Provide the (X, Y) coordinate of the cell's center where the given text is located.  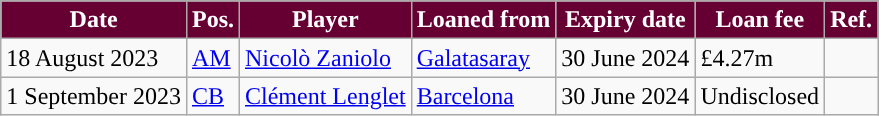
Expiry date (626, 20)
Undisclosed (760, 96)
Ref. (852, 20)
Clément Lenglet (326, 96)
18 August 2023 (94, 58)
Player (326, 20)
CB (212, 96)
Date (94, 20)
Galatasaray (484, 58)
Loan fee (760, 20)
Pos. (212, 20)
Nicolò Zaniolo (326, 58)
£4.27m (760, 58)
1 September 2023 (94, 96)
Barcelona (484, 96)
Loaned from (484, 20)
AM (212, 58)
